Provide the [X, Y] coordinate of the cell's center where the given text is located.  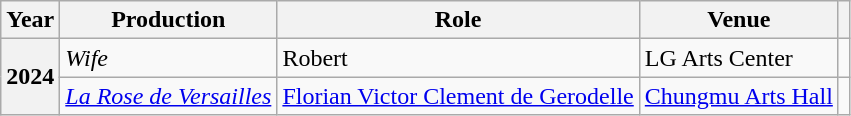
2024 [30, 77]
LG Arts Center [738, 58]
Venue [738, 20]
Wife [168, 58]
Role [458, 20]
Production [168, 20]
Chungmu Arts Hall [738, 96]
Florian Victor Clement de Gerodelle [458, 96]
Robert [458, 58]
Year [30, 20]
La Rose de Versailles [168, 96]
